Provide the [X, Y] coordinate of the cell's center where the given text is located.  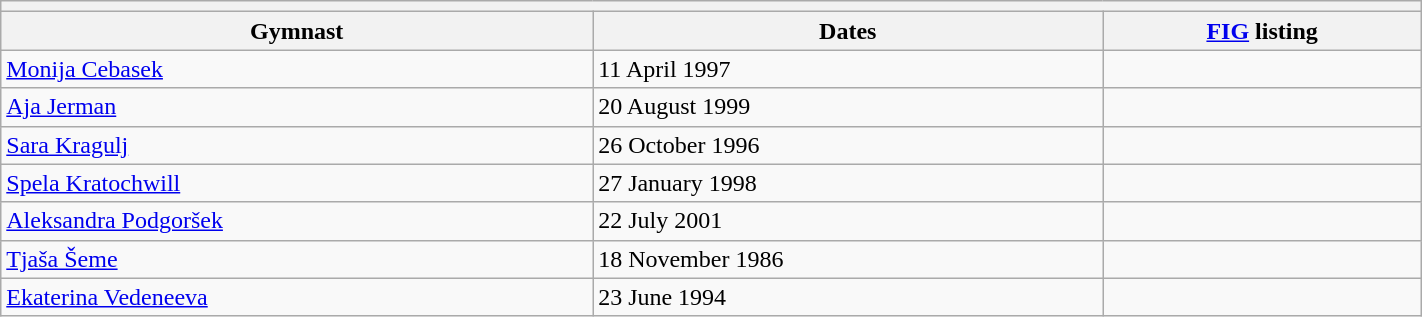
Aja Jerman [297, 107]
Aleksandra Podgoršek [297, 221]
Ekaterina Vedeneeva [297, 297]
Spela Kratochwill [297, 183]
26 October 1996 [848, 145]
23 June 1994 [848, 297]
11 April 1997 [848, 69]
Monija Cebasek [297, 69]
Dates [848, 31]
18 November 1986 [848, 259]
FIG listing [1262, 31]
20 August 1999 [848, 107]
Sara Kragulj [297, 145]
22 July 2001 [848, 221]
Tjaša Šeme [297, 259]
Gymnast [297, 31]
27 January 1998 [848, 183]
